From the cell containing the given text, extract its center point as [x, y] coordinate. 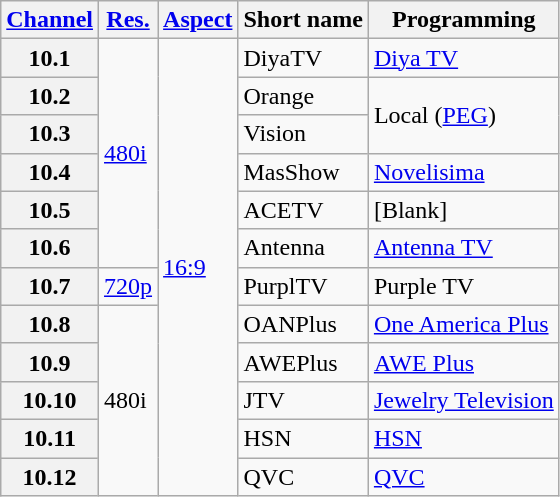
One America Plus [464, 324]
Res. [128, 20]
DiyaTV [303, 58]
OANPlus [303, 324]
10.9 [50, 362]
10.6 [50, 248]
10.7 [50, 286]
Programming [464, 20]
10.1 [50, 58]
10.12 [50, 477]
10.3 [50, 134]
Local (PEG) [464, 115]
720p [128, 286]
Channel [50, 20]
Orange [303, 96]
10.4 [50, 172]
Jewelry Television [464, 400]
MasShow [303, 172]
Short name [303, 20]
Vision [303, 134]
PurplTV [303, 286]
JTV [303, 400]
AWE Plus [464, 362]
ACETV [303, 210]
10.8 [50, 324]
Diya TV [464, 58]
Antenna TV [464, 248]
AWEPlus [303, 362]
10.5 [50, 210]
Antenna [303, 248]
10.10 [50, 400]
[Blank] [464, 210]
Aspect [198, 20]
16:9 [198, 268]
10.2 [50, 96]
10.11 [50, 438]
Purple TV [464, 286]
Novelisima [464, 172]
